Locate the cell with the specified text and output its (x, y) center coordinate. 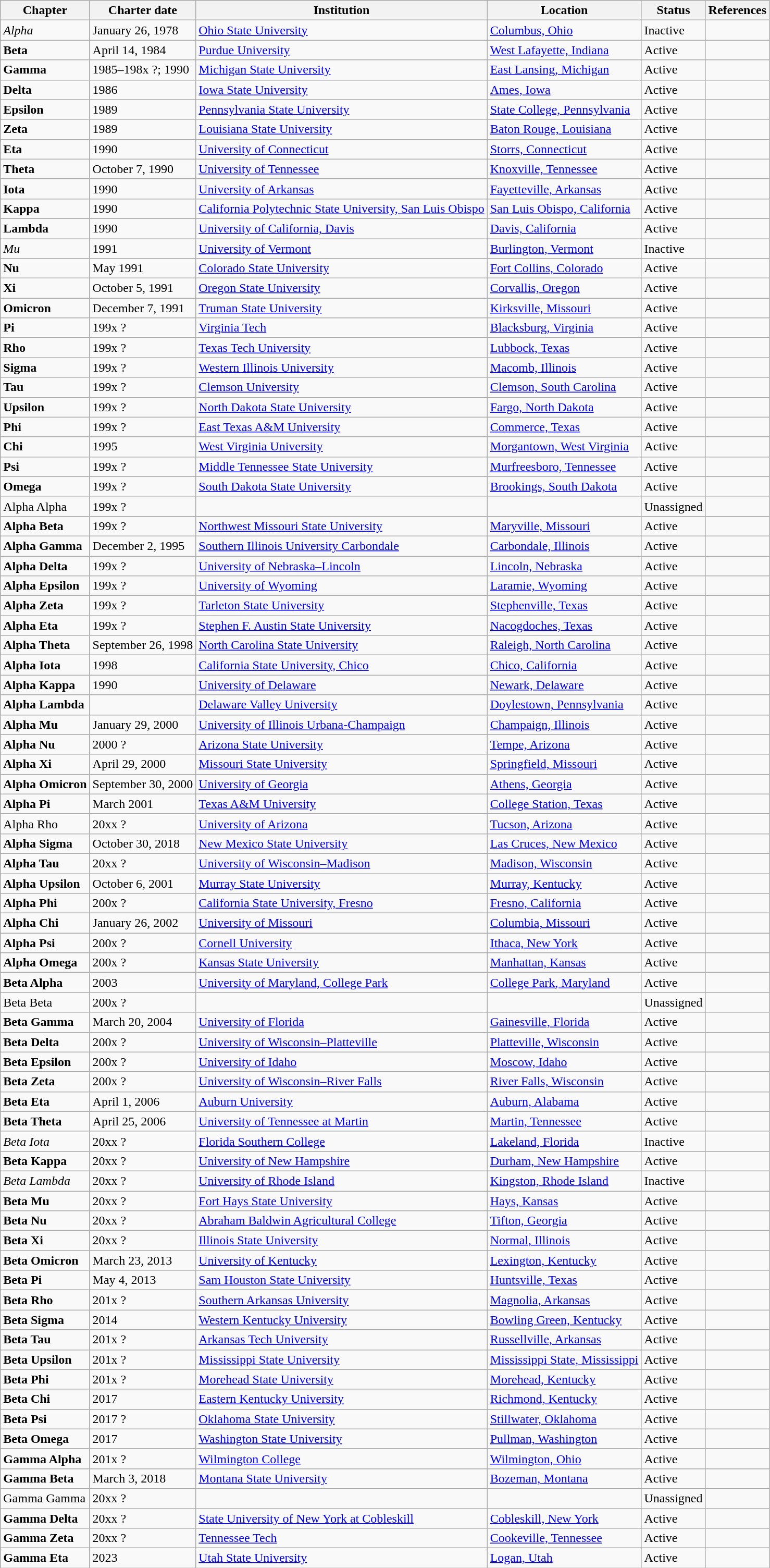
Murfreesboro, Tennessee (564, 467)
April 14, 1984 (143, 50)
Wilmington, Ohio (564, 1459)
Gamma Beta (45, 1478)
Upsilon (45, 407)
September 30, 2000 (143, 784)
Montana State University (342, 1478)
California Polytechnic State University, San Luis Obispo (342, 209)
University of Missouri (342, 923)
University of Arkansas (342, 189)
Storrs, Connecticut (564, 149)
January 26, 1978 (143, 30)
Texas A&M University (342, 804)
Fargo, North Dakota (564, 407)
Davis, California (564, 228)
Alpha Omicron (45, 784)
Chico, California (564, 665)
Normal, Illinois (564, 1241)
2023 (143, 1558)
North Carolina State University (342, 645)
Nacogdoches, Texas (564, 626)
Rho (45, 348)
October 7, 1990 (143, 169)
Alpha Xi (45, 764)
Oklahoma State University (342, 1419)
Ames, Iowa (564, 90)
University of Vermont (342, 249)
Tempe, Arizona (564, 744)
Gamma Alpha (45, 1459)
Gamma (45, 70)
Northwest Missouri State University (342, 526)
University of Delaware (342, 685)
Sam Houston State University (342, 1280)
San Luis Obispo, California (564, 209)
April 1, 2006 (143, 1101)
University of Kentucky (342, 1260)
2017 ? (143, 1419)
New Mexico State University (342, 843)
Alpha Lambda (45, 705)
Mississippi State University (342, 1359)
Tau (45, 387)
University of California, Davis (342, 228)
Pullman, Washington (564, 1439)
Western Illinois University (342, 367)
Cornell University (342, 943)
Beta Mu (45, 1200)
Pi (45, 328)
Beta Theta (45, 1121)
Champaign, Illinois (564, 725)
South Dakota State University (342, 486)
Missouri State University (342, 764)
University of Wisconsin–Madison (342, 863)
January 29, 2000 (143, 725)
December 2, 1995 (143, 546)
Beta Lambda (45, 1181)
Status (673, 10)
Brookings, South Dakota (564, 486)
Nu (45, 268)
Tarleton State University (342, 606)
Virginia Tech (342, 328)
East Lansing, Michigan (564, 70)
Beta Chi (45, 1399)
Location (564, 10)
Alpha Upsilon (45, 884)
Fayetteville, Arkansas (564, 189)
1985–198x ?; 1990 (143, 70)
West Lafayette, Indiana (564, 50)
Delaware Valley University (342, 705)
Commerce, Texas (564, 427)
Beta Alpha (45, 983)
University of Wisconsin–River Falls (342, 1082)
Xi (45, 288)
Beta Delta (45, 1042)
October 5, 1991 (143, 288)
Murray State University (342, 884)
Southern Arkansas University (342, 1300)
Auburn University (342, 1101)
Alpha Pi (45, 804)
1991 (143, 249)
March 2001 (143, 804)
Omicron (45, 308)
Moscow, Idaho (564, 1062)
Beta (45, 50)
April 25, 2006 (143, 1121)
Alpha Phi (45, 903)
Colorado State University (342, 268)
Cobleskill, New York (564, 1518)
Huntsville, Texas (564, 1280)
Knoxville, Tennessee (564, 169)
West Virginia University (342, 447)
Gamma Eta (45, 1558)
Madison, Wisconsin (564, 863)
University of Tennessee at Martin (342, 1121)
Florida Southern College (342, 1141)
Bowling Green, Kentucky (564, 1320)
Fresno, California (564, 903)
Stephen F. Austin State University (342, 626)
March 20, 2004 (143, 1022)
2000 ? (143, 744)
Lambda (45, 228)
Alpha Rho (45, 824)
Platteville, Wisconsin (564, 1042)
Western Kentucky University (342, 1320)
Tucson, Arizona (564, 824)
May 4, 2013 (143, 1280)
Beta Zeta (45, 1082)
Phi (45, 427)
Baton Rouge, Louisiana (564, 129)
Stillwater, Oklahoma (564, 1419)
Springfield, Missouri (564, 764)
California State University, Chico (342, 665)
Alpha Mu (45, 725)
Burlington, Vermont (564, 249)
Alpha Tau (45, 863)
Mississippi State, Mississippi (564, 1359)
Beta Nu (45, 1221)
North Dakota State University (342, 407)
Iowa State University (342, 90)
College Station, Texas (564, 804)
Sigma (45, 367)
Clemson University (342, 387)
Washington State University (342, 1439)
March 3, 2018 (143, 1478)
Psi (45, 467)
Beta Phi (45, 1379)
Beta Pi (45, 1280)
Beta Eta (45, 1101)
Institution (342, 10)
Ithaca, New York (564, 943)
Truman State University (342, 308)
Morgantown, West Virginia (564, 447)
University of Wisconsin–Platteville (342, 1042)
Alpha Beta (45, 526)
Delta (45, 90)
Oregon State University (342, 288)
Russellville, Arkansas (564, 1340)
Michigan State University (342, 70)
Murray, Kentucky (564, 884)
Beta Beta (45, 1002)
Utah State University (342, 1558)
May 1991 (143, 268)
Blacksburg, Virginia (564, 328)
Corvallis, Oregon (564, 288)
Omega (45, 486)
September 26, 1998 (143, 645)
Lincoln, Nebraska (564, 566)
Lubbock, Texas (564, 348)
Arizona State University (342, 744)
Chapter (45, 10)
1986 (143, 90)
Alpha (45, 30)
Morehead State University (342, 1379)
Beta Psi (45, 1419)
Epsilon (45, 109)
Alpha Zeta (45, 606)
Iota (45, 189)
Pennsylvania State University (342, 109)
Kappa (45, 209)
Newark, Delaware (564, 685)
Alpha Nu (45, 744)
References (738, 10)
Charter date (143, 10)
Beta Iota (45, 1141)
University of Tennessee (342, 169)
October 30, 2018 (143, 843)
East Texas A&M University (342, 427)
Raleigh, North Carolina (564, 645)
Alpha Eta (45, 626)
2014 (143, 1320)
Ohio State University (342, 30)
Eastern Kentucky University (342, 1399)
Beta Upsilon (45, 1359)
Gamma Gamma (45, 1498)
Columbus, Ohio (564, 30)
Alpha Alpha (45, 506)
State College, Pennsylvania (564, 109)
October 6, 2001 (143, 884)
Manhattan, Kansas (564, 963)
Las Cruces, New Mexico (564, 843)
Athens, Georgia (564, 784)
Morehead, Kentucky (564, 1379)
Auburn, Alabama (564, 1101)
University of Arizona (342, 824)
Abraham Baldwin Agricultural College (342, 1221)
Clemson, South Carolina (564, 387)
University of Nebraska–Lincoln (342, 566)
College Park, Maryland (564, 983)
April 29, 2000 (143, 764)
Tennessee Tech (342, 1538)
Southern Illinois University Carbondale (342, 546)
Beta Epsilon (45, 1062)
Lakeland, Florida (564, 1141)
Gamma Zeta (45, 1538)
Illinois State University (342, 1241)
Beta Omega (45, 1439)
Gainesville, Florida (564, 1022)
Beta Gamma (45, 1022)
Alpha Gamma (45, 546)
Alpha Delta (45, 566)
Fort Collins, Colorado (564, 268)
Zeta (45, 129)
December 7, 1991 (143, 308)
Kirksville, Missouri (564, 308)
Middle Tennessee State University (342, 467)
Laramie, Wyoming (564, 586)
Beta Rho (45, 1300)
Wilmington College (342, 1459)
Columbia, Missouri (564, 923)
Alpha Psi (45, 943)
University of Florida (342, 1022)
University of Rhode Island (342, 1181)
University of Wyoming (342, 586)
Beta Tau (45, 1340)
Durham, New Hampshire (564, 1161)
University of Idaho (342, 1062)
Gamma Delta (45, 1518)
Magnolia, Arkansas (564, 1300)
Cookeville, Tennessee (564, 1538)
Louisiana State University (342, 129)
January 26, 2002 (143, 923)
2003 (143, 983)
University of Georgia (342, 784)
River Falls, Wisconsin (564, 1082)
Alpha Epsilon (45, 586)
Fort Hays State University (342, 1200)
Carbondale, Illinois (564, 546)
Doylestown, Pennsylvania (564, 705)
1995 (143, 447)
Alpha Sigma (45, 843)
March 23, 2013 (143, 1260)
Beta Sigma (45, 1320)
Maryville, Missouri (564, 526)
State University of New York at Cobleskill (342, 1518)
Alpha Theta (45, 645)
University of Connecticut (342, 149)
Texas Tech University (342, 348)
University of New Hampshire (342, 1161)
University of Illinois Urbana-Champaign (342, 725)
1998 (143, 665)
Alpha Omega (45, 963)
Kansas State University (342, 963)
Martin, Tennessee (564, 1121)
Richmond, Kentucky (564, 1399)
Alpha Iota (45, 665)
Chi (45, 447)
Beta Xi (45, 1241)
Purdue University (342, 50)
Bozeman, Montana (564, 1478)
Hays, Kansas (564, 1200)
Theta (45, 169)
University of Maryland, College Park (342, 983)
Macomb, Illinois (564, 367)
Arkansas Tech University (342, 1340)
Tifton, Georgia (564, 1221)
California State University, Fresno (342, 903)
Beta Omicron (45, 1260)
Eta (45, 149)
Lexington, Kentucky (564, 1260)
Beta Kappa (45, 1161)
Mu (45, 249)
Kingston, Rhode Island (564, 1181)
Alpha Kappa (45, 685)
Alpha Chi (45, 923)
Logan, Utah (564, 1558)
Stephenville, Texas (564, 606)
